For the text-containing cell, return its midpoint in [X, Y] coordinate format. 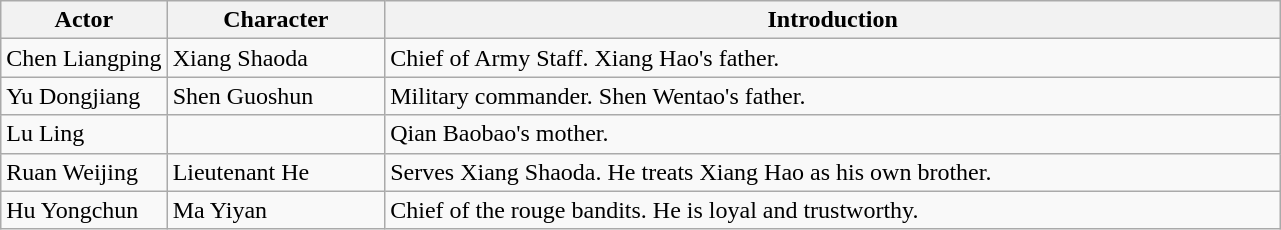
Ma Yiyan [276, 210]
Chief of the rouge bandits. He is loyal and trustworthy. [833, 210]
Actor [84, 20]
Ruan Weijing [84, 172]
Chen Liangping [84, 58]
Chief of Army Staff. Xiang Hao's father. [833, 58]
Lieutenant He [276, 172]
Character [276, 20]
Serves Xiang Shaoda. He treats Xiang Hao as his own brother. [833, 172]
Lu Ling [84, 134]
Qian Baobao's mother. [833, 134]
Yu Dongjiang [84, 96]
Xiang Shaoda [276, 58]
Hu Yongchun [84, 210]
Military commander. Shen Wentao's father. [833, 96]
Introduction [833, 20]
Shen Guoshun [276, 96]
